Capture the cell that displays the provided text and extract its (X, Y) central coordinate. 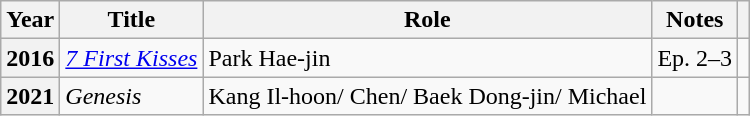
Year (30, 20)
Genesis (132, 96)
Park Hae-jin (428, 58)
Role (428, 20)
2021 (30, 96)
Notes (695, 20)
7 First Kisses (132, 58)
Kang Il-hoon/ Chen/ Baek Dong-jin/ Michael (428, 96)
Ep. 2–3 (695, 58)
Title (132, 20)
2016 (30, 58)
